Return [x, y] of the center of cell containing provided text 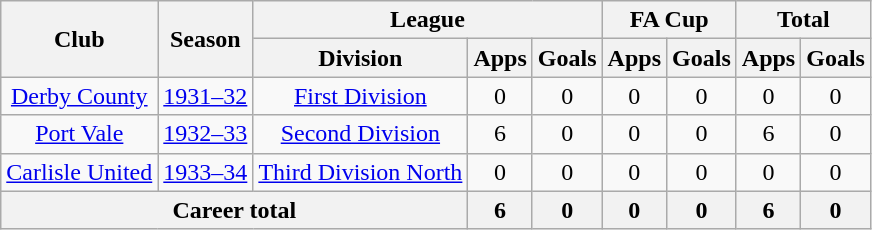
Total [803, 20]
Division [360, 58]
Carlisle United [80, 172]
Third Division North [360, 172]
Derby County [80, 96]
Club [80, 39]
Season [206, 39]
League [428, 20]
FA Cup [669, 20]
1932–33 [206, 134]
Second Division [360, 134]
1931–32 [206, 96]
Port Vale [80, 134]
1933–34 [206, 172]
Career total [234, 210]
First Division [360, 96]
